From the cell containing the given text, extract its center point as [x, y] coordinate. 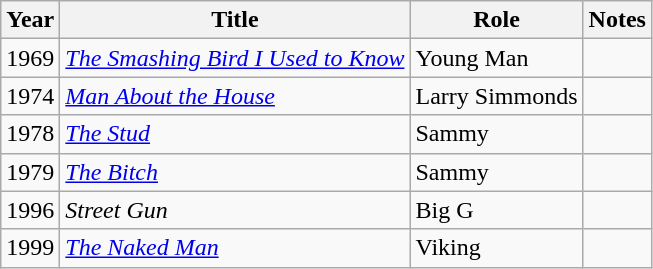
Year [30, 20]
Larry Simmonds [496, 96]
The Stud [235, 134]
The Bitch [235, 172]
Young Man [496, 58]
Man About the House [235, 96]
1974 [30, 96]
Notes [617, 20]
Big G [496, 210]
The Naked Man [235, 248]
1978 [30, 134]
1969 [30, 58]
Street Gun [235, 210]
1999 [30, 248]
Viking [496, 248]
1979 [30, 172]
Title [235, 20]
Role [496, 20]
1996 [30, 210]
The Smashing Bird I Used to Know [235, 58]
